Detect which cell encompasses the target text, then output its [x, y] center coordinate. 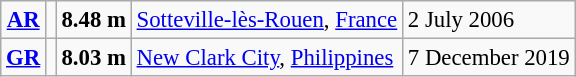
New Clark City, Philippines [266, 58]
AR [24, 20]
8.48 m [94, 20]
7 December 2019 [490, 58]
Sotteville-lès-Rouen, France [266, 20]
8.03 m [94, 58]
2 July 2006 [490, 20]
GR [24, 58]
